Determine the [x, y] coordinate at the center of the cell enclosing the given text.  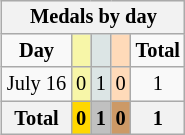
Medals by day [94, 17]
July 16 [36, 84]
Day [36, 51]
